Extract the [X, Y] coordinate from the center of the cell holding the provided text.  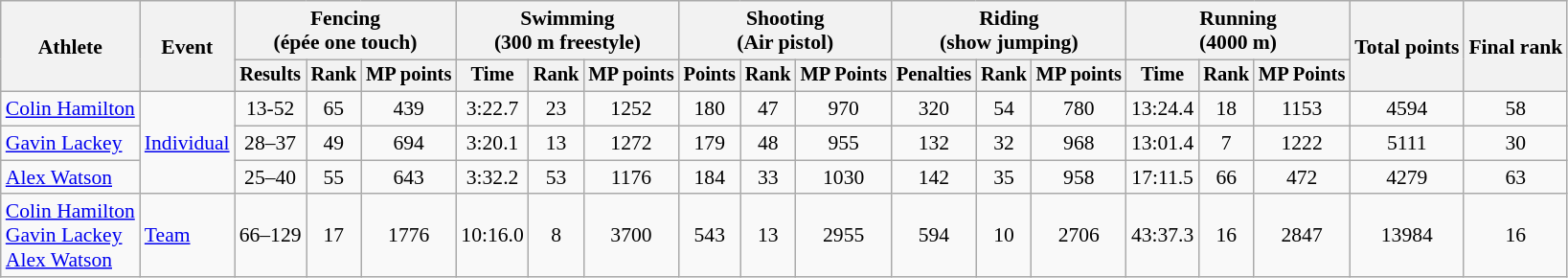
Running(4000 m) [1238, 31]
1030 [844, 177]
594 [934, 236]
10:16.0 [492, 236]
54 [1004, 109]
65 [334, 109]
Colin HamiltonGavin LackeyAlex Watson [71, 236]
180 [710, 109]
4594 [1406, 109]
1272 [630, 144]
320 [934, 109]
132 [934, 144]
18 [1226, 109]
179 [710, 144]
439 [408, 109]
968 [1079, 144]
1176 [630, 177]
43:37.3 [1163, 236]
13-52 [270, 109]
17:11.5 [1163, 177]
Gavin Lackey [71, 144]
472 [1302, 177]
35 [1004, 177]
Results [270, 76]
17 [334, 236]
63 [1515, 177]
643 [408, 177]
48 [768, 144]
5111 [1406, 144]
Individual [188, 144]
Swimming(300 m freestyle) [567, 31]
66–129 [270, 236]
55 [334, 177]
Points [710, 76]
28–37 [270, 144]
970 [844, 109]
10 [1004, 236]
8 [557, 236]
32 [1004, 144]
184 [710, 177]
543 [710, 236]
Total points [1406, 46]
Riding(show jumping) [1010, 31]
Team [188, 236]
Colin Hamilton [71, 109]
3:32.2 [492, 177]
2847 [1302, 236]
142 [934, 177]
3:20.1 [492, 144]
1153 [1302, 109]
66 [1226, 177]
780 [1079, 109]
13984 [1406, 236]
3700 [630, 236]
23 [557, 109]
2955 [844, 236]
Athlete [71, 46]
694 [408, 144]
1222 [1302, 144]
958 [1079, 177]
30 [1515, 144]
Fencing(épée one touch) [346, 31]
955 [844, 144]
13:01.4 [1163, 144]
3:22.7 [492, 109]
Alex Watson [71, 177]
47 [768, 109]
13:24.4 [1163, 109]
2706 [1079, 236]
Shooting(Air pistol) [785, 31]
4279 [1406, 177]
Event [188, 46]
1252 [630, 109]
58 [1515, 109]
33 [768, 177]
Final rank [1515, 46]
25–40 [270, 177]
53 [557, 177]
49 [334, 144]
1776 [408, 236]
7 [1226, 144]
Penalties [934, 76]
